From the cell containing the given text, extract its center point as (x, y) coordinate. 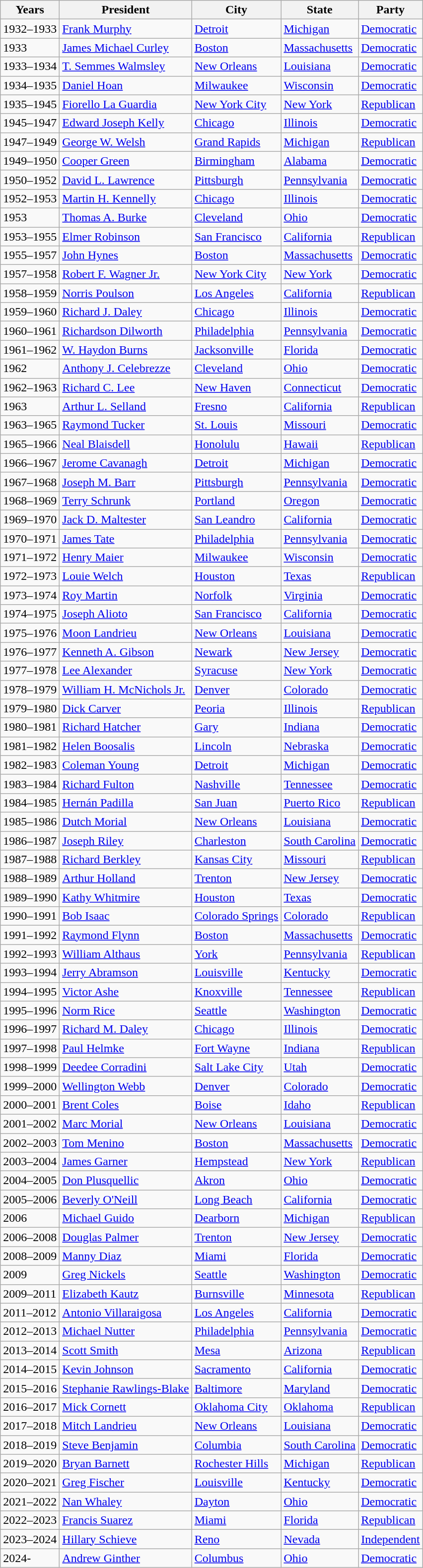
Elmer Robinson (126, 237)
David L. Lawrence (126, 180)
Joseph M. Barr (126, 482)
1952–1953 (30, 198)
1979–1980 (30, 708)
1977–1978 (30, 671)
Bob Isaac (126, 916)
2022–2023 (30, 1520)
Connecticut (320, 387)
Norm Rice (126, 1010)
Fresno (236, 406)
Greg Nickels (126, 1275)
Coleman Young (126, 765)
Fort Wayne (236, 1048)
1984–1985 (30, 803)
1959–1960 (30, 312)
1995–1996 (30, 1010)
Joseph Alioto (126, 614)
1950–1952 (30, 180)
2008–2009 (30, 1256)
2014–2015 (30, 1369)
Mesa (236, 1350)
2009–2011 (30, 1294)
Arthur Holland (126, 878)
Gary (236, 727)
City (236, 10)
Arizona (320, 1350)
1986–1987 (30, 841)
1982–1983 (30, 765)
2005–2006 (30, 1199)
Minnesota (320, 1294)
1989–1990 (30, 897)
Birmingham (236, 161)
2024- (30, 1558)
Idaho (320, 1105)
1992–1993 (30, 954)
Kenneth A. Gibson (126, 652)
Dick Carver (126, 708)
Salt Lake City (236, 1067)
Jacksonville (236, 350)
Jerome Cavanagh (126, 463)
Years (30, 10)
Henry Maier (126, 558)
Terry Schrunk (126, 501)
Frank Murphy (126, 29)
Moon Landrieu (126, 633)
Party (391, 10)
2019–2020 (30, 1464)
Raymond Tucker (126, 425)
Hempstead (236, 1162)
2012–2013 (30, 1331)
1933 (30, 48)
Richard Hatcher (126, 727)
Steve Benjamin (126, 1445)
Richard J. Daley (126, 312)
Michael Guido (126, 1218)
Deedee Corradini (126, 1067)
1966–1967 (30, 463)
1969–1970 (30, 519)
Maryland (320, 1388)
Independent (391, 1539)
Francis Suarez (126, 1520)
Oklahoma (320, 1407)
1980–1981 (30, 727)
2021–2022 (30, 1502)
Norris Poulson (126, 293)
1974–1975 (30, 614)
1981–1982 (30, 746)
Hawaii (320, 444)
2011–2012 (30, 1313)
Lee Alexander (126, 671)
1990–1991 (30, 916)
Burnsville (236, 1294)
2017–2018 (30, 1426)
Columbia (236, 1445)
1945–1947 (30, 123)
2020–2021 (30, 1483)
Helen Boosalis (126, 746)
2015–2016 (30, 1388)
1987–1988 (30, 860)
1994–1995 (30, 992)
1965–1966 (30, 444)
St. Louis (236, 425)
Colorado Springs (236, 916)
1947–1949 (30, 142)
Bryan Barnett (126, 1464)
1993–1994 (30, 973)
2018–2019 (30, 1445)
Martin H. Kennelly (126, 198)
Kevin Johnson (126, 1369)
Douglas Palmer (126, 1237)
1988–1989 (30, 878)
2006 (30, 1218)
Newark (236, 652)
Nashville (236, 784)
Dutch Morial (126, 821)
1978–1979 (30, 690)
1957–1958 (30, 274)
Peoria (236, 708)
W. Haydon Burns (126, 350)
York (236, 954)
Alabama (320, 161)
1976–1977 (30, 652)
Richardson Dilworth (126, 331)
Baltimore (236, 1388)
Richard C. Lee (126, 387)
Manny Diaz (126, 1256)
Don Plusquellic (126, 1181)
1960–1961 (30, 331)
2006–2008 (30, 1237)
1985–1986 (30, 821)
Kathy Whitmire (126, 897)
Neal Blaisdell (126, 444)
San Leandro (236, 519)
1949–1950 (30, 161)
1968–1969 (30, 501)
1933–1934 (30, 66)
Norfolk (236, 595)
Lincoln (236, 746)
Portland (236, 501)
1963 (30, 406)
Sacramento (236, 1369)
1962–1963 (30, 387)
Antonio Villaraigosa (126, 1313)
James Garner (126, 1162)
Paul Helmke (126, 1048)
Arthur L. Selland (126, 406)
1983–1984 (30, 784)
Nebraska (320, 746)
Jerry Abramson (126, 973)
1998–1999 (30, 1067)
1999–2000 (30, 1086)
State (320, 10)
2003–2004 (30, 1162)
Dayton (236, 1502)
1967–1968 (30, 482)
Richard M. Daley (126, 1029)
1972–1973 (30, 576)
Reno (236, 1539)
Fiorello La Guardia (126, 104)
William H. McNichols Jr. (126, 690)
Mitch Landrieu (126, 1426)
San Juan (236, 803)
Raymond Flynn (126, 935)
1953–1955 (30, 237)
Grand Rapids (236, 142)
Joseph Riley (126, 841)
Cooper Green (126, 161)
Anthony J. Celebrezze (126, 369)
Edward Joseph Kelly (126, 123)
2001–2002 (30, 1124)
Marc Morial (126, 1124)
William Althaus (126, 954)
Oregon (320, 501)
Daniel Hoan (126, 85)
Richard Berkley (126, 860)
1953 (30, 217)
1997–1998 (30, 1048)
Dearborn (236, 1218)
Utah (320, 1067)
2016–2017 (30, 1407)
2002–2003 (30, 1142)
New Haven (236, 387)
2004–2005 (30, 1181)
Hillary Schieve (126, 1539)
1962 (30, 369)
George W. Welsh (126, 142)
Victor Ashe (126, 992)
Boise (236, 1105)
John Hynes (126, 255)
Tom Menino (126, 1142)
Virginia (320, 595)
1963–1965 (30, 425)
Mick Cornett (126, 1407)
Nan Whaley (126, 1502)
Thomas A. Burke (126, 217)
Robert F. Wagner Jr. (126, 274)
1932–1933 (30, 29)
Michael Nutter (126, 1331)
Wellington Webb (126, 1086)
2023–2024 (30, 1539)
Puerto Rico (320, 803)
2013–2014 (30, 1350)
James Tate (126, 538)
1934–1935 (30, 85)
Columbus (236, 1558)
Kansas City (236, 860)
Charleston (236, 841)
1973–1974 (30, 595)
1975–1976 (30, 633)
Rochester Hills (236, 1464)
1961–1962 (30, 350)
Hernán Padilla (126, 803)
Honolulu (236, 444)
Oklahoma City (236, 1407)
Beverly O'Neill (126, 1199)
2009 (30, 1275)
Elizabeth Kautz (126, 1294)
1971–1972 (30, 558)
1958–1959 (30, 293)
Jack D. Maltester (126, 519)
Scott Smith (126, 1350)
Louie Welch (126, 576)
1955–1957 (30, 255)
Richard Fulton (126, 784)
Brent Coles (126, 1105)
T. Semmes Walmsley (126, 66)
1991–1992 (30, 935)
1970–1971 (30, 538)
President (126, 10)
Nevada (320, 1539)
Andrew Ginther (126, 1558)
Greg Fischer (126, 1483)
Syracuse (236, 671)
1996–1997 (30, 1029)
Knoxville (236, 992)
Stephanie Rawlings-Blake (126, 1388)
2000–2001 (30, 1105)
1935–1945 (30, 104)
Roy Martin (126, 595)
Akron (236, 1181)
James Michael Curley (126, 48)
Long Beach (236, 1199)
